Locate the cell with the specified text and output its (x, y) center coordinate. 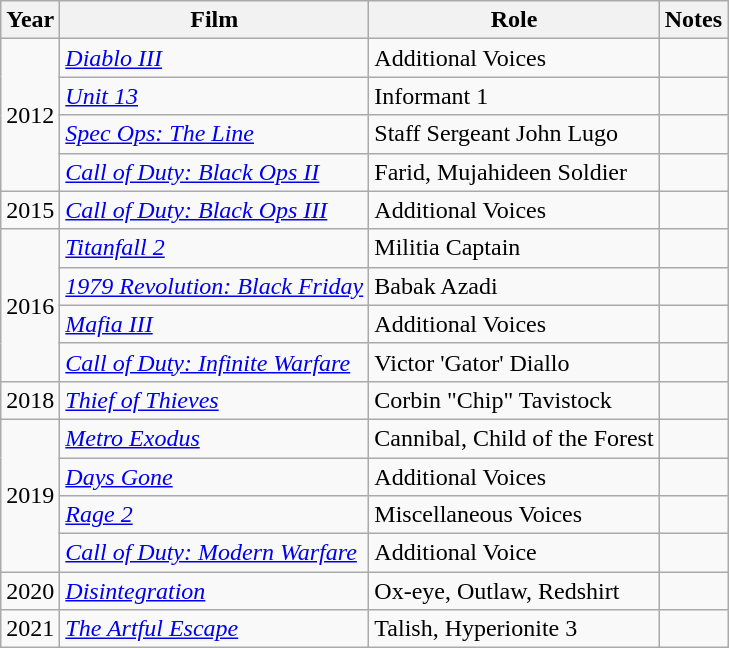
Metro Exodus (214, 438)
Call of Duty: Infinite Warfare (214, 362)
2018 (30, 400)
Year (30, 20)
2019 (30, 495)
Spec Ops: The Line (214, 134)
Titanfall 2 (214, 248)
Additional Voice (514, 553)
Ox-eye, Outlaw, Redshirt (514, 591)
2016 (30, 305)
Role (514, 20)
Notes (693, 20)
Diablo III (214, 58)
The Artful Escape (214, 629)
2021 (30, 629)
Miscellaneous Voices (514, 515)
Call of Duty: Modern Warfare (214, 553)
Corbin "Chip" Tavistock (514, 400)
1979 Revolution: Black Friday (214, 286)
Unit 13 (214, 96)
Talish, Hyperionite 3 (514, 629)
Rage 2 (214, 515)
Babak Azadi (514, 286)
Call of Duty: Black Ops III (214, 210)
Staff Sergeant John Lugo (514, 134)
2012 (30, 115)
Mafia III (214, 324)
Victor 'Gator' Diallo (514, 362)
Days Gone (214, 477)
Thief of Thieves (214, 400)
Call of Duty: Black Ops II (214, 172)
Film (214, 20)
Cannibal, Child of the Forest (514, 438)
Militia Captain (514, 248)
2015 (30, 210)
Disintegration (214, 591)
Informant 1 (514, 96)
2020 (30, 591)
Farid, Mujahideen Soldier (514, 172)
